Capture the cell that displays the provided text and extract its (x, y) central coordinate. 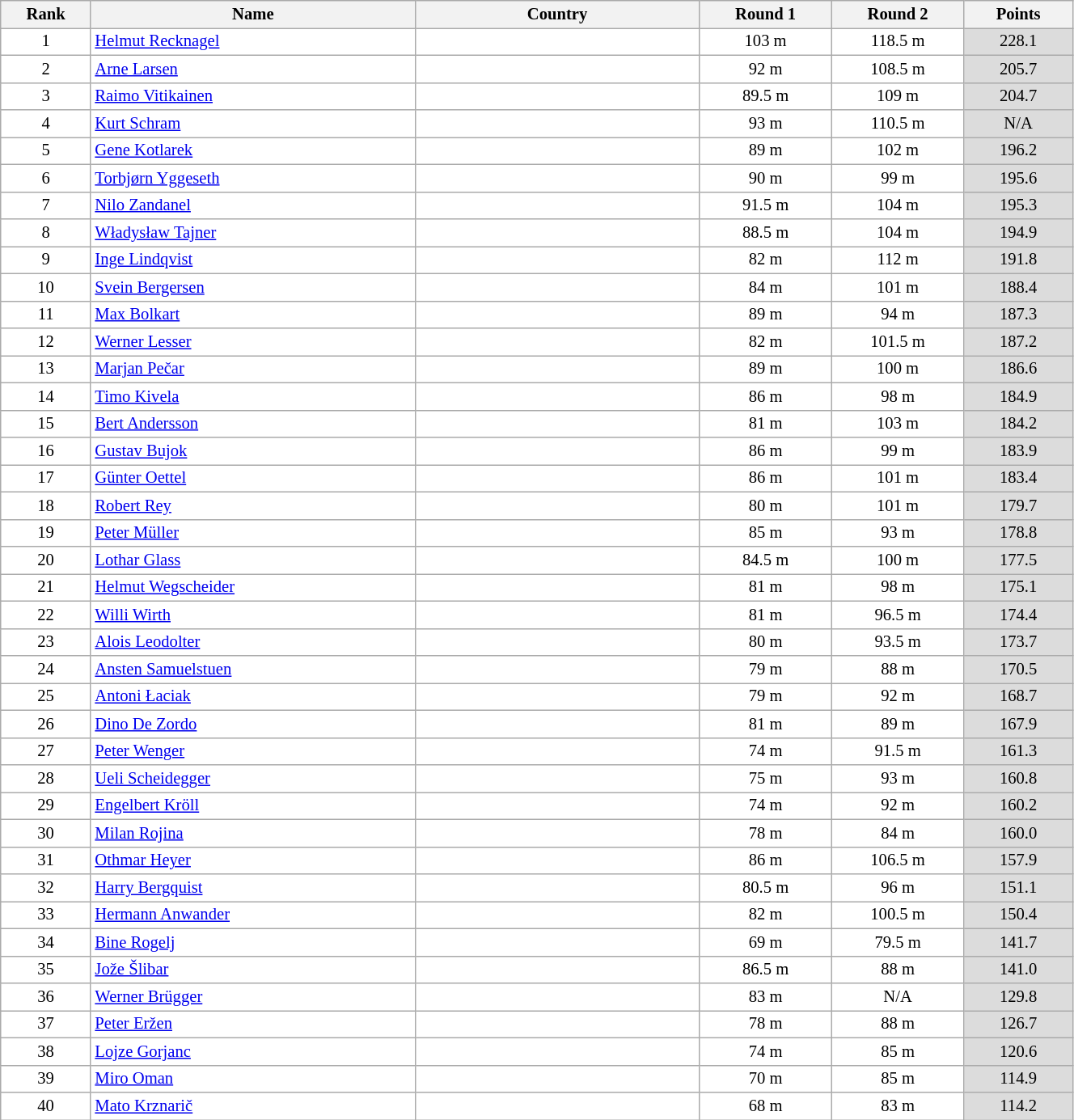
Helmut Recknagel (252, 41)
Milan Rojina (252, 833)
151.1 (1019, 887)
4 (46, 124)
28 (46, 779)
21 (46, 587)
174.4 (1019, 615)
170.5 (1019, 669)
36 (46, 997)
160.8 (1019, 779)
141.0 (1019, 970)
150.4 (1019, 915)
80.5 m (766, 887)
157.9 (1019, 860)
40 (46, 1105)
Peter Eržen (252, 1024)
19 (46, 533)
10 (46, 287)
126.7 (1019, 1024)
70 m (766, 1079)
110.5 m (898, 124)
Round 2 (898, 14)
89.5 m (766, 96)
31 (46, 860)
3 (46, 96)
129.8 (1019, 997)
Bert Andersson (252, 424)
195.6 (1019, 178)
8 (46, 232)
12 (46, 342)
168.7 (1019, 696)
26 (46, 724)
9 (46, 260)
102 m (898, 150)
187.2 (1019, 342)
114.9 (1019, 1079)
25 (46, 696)
Gustav Bujok (252, 450)
Dino De Zordo (252, 724)
22 (46, 615)
186.6 (1019, 369)
86.5 m (766, 970)
24 (46, 669)
68 m (766, 1105)
Jože Šlibar (252, 970)
29 (46, 805)
184.2 (1019, 424)
Name (252, 14)
228.1 (1019, 41)
94 m (898, 315)
100.5 m (898, 915)
160.2 (1019, 805)
179.7 (1019, 505)
Werner Brügger (252, 997)
Mato Krznarič (252, 1105)
Willi Wirth (252, 615)
39 (46, 1079)
101.5 m (898, 342)
Bine Rogelj (252, 942)
16 (46, 450)
Harry Bergquist (252, 887)
Helmut Wegscheider (252, 587)
184.9 (1019, 396)
Ansten Samuelstuen (252, 669)
17 (46, 478)
173.7 (1019, 642)
6 (46, 178)
Nilo Zandanel (252, 205)
Inge Lindqvist (252, 260)
Peter Wenger (252, 751)
Arne Larsen (252, 69)
Timo Kivela (252, 396)
195.3 (1019, 205)
Marjan Pečar (252, 369)
Torbjørn Yggeseth (252, 178)
106.5 m (898, 860)
167.9 (1019, 724)
Round 1 (766, 14)
11 (46, 315)
183.9 (1019, 450)
194.9 (1019, 232)
Antoni Łaciak (252, 696)
Gene Kotlarek (252, 150)
37 (46, 1024)
Günter Oettel (252, 478)
84.5 m (766, 560)
32 (46, 887)
183.4 (1019, 478)
Rank (46, 14)
Alois Leodolter (252, 642)
13 (46, 369)
112 m (898, 260)
Lojze Gorjanc (252, 1051)
38 (46, 1051)
30 (46, 833)
114.2 (1019, 1105)
Robert Rey (252, 505)
93.5 m (898, 642)
2 (46, 69)
175.1 (1019, 587)
20 (46, 560)
Raimo Vitikainen (252, 96)
Lothar Glass (252, 560)
88.5 m (766, 232)
204.7 (1019, 96)
188.4 (1019, 287)
141.7 (1019, 942)
196.2 (1019, 150)
35 (46, 970)
205.7 (1019, 69)
Max Bolkart (252, 315)
33 (46, 915)
109 m (898, 96)
27 (46, 751)
108.5 m (898, 69)
160.0 (1019, 833)
1 (46, 41)
96.5 m (898, 615)
Kurt Schram (252, 124)
118.5 m (898, 41)
Points (1019, 14)
90 m (766, 178)
Hermann Anwander (252, 915)
5 (46, 150)
75 m (766, 779)
161.3 (1019, 751)
23 (46, 642)
7 (46, 205)
Władysław Tajner (252, 232)
Werner Lesser (252, 342)
Country (557, 14)
177.5 (1019, 560)
34 (46, 942)
Othmar Heyer (252, 860)
69 m (766, 942)
178.8 (1019, 533)
Engelbert Kröll (252, 805)
Miro Oman (252, 1079)
15 (46, 424)
120.6 (1019, 1051)
18 (46, 505)
79.5 m (898, 942)
187.3 (1019, 315)
Ueli Scheidegger (252, 779)
Peter Müller (252, 533)
191.8 (1019, 260)
Svein Bergersen (252, 287)
14 (46, 396)
96 m (898, 887)
